Detect which cell encompasses the target text, then output its [x, y] center coordinate. 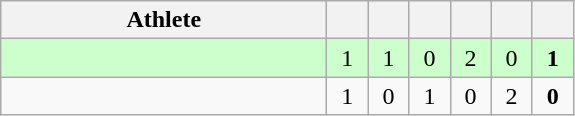
Athlete [164, 20]
